Find where the given text appears and provide that cell's center as [x, y] coordinate. 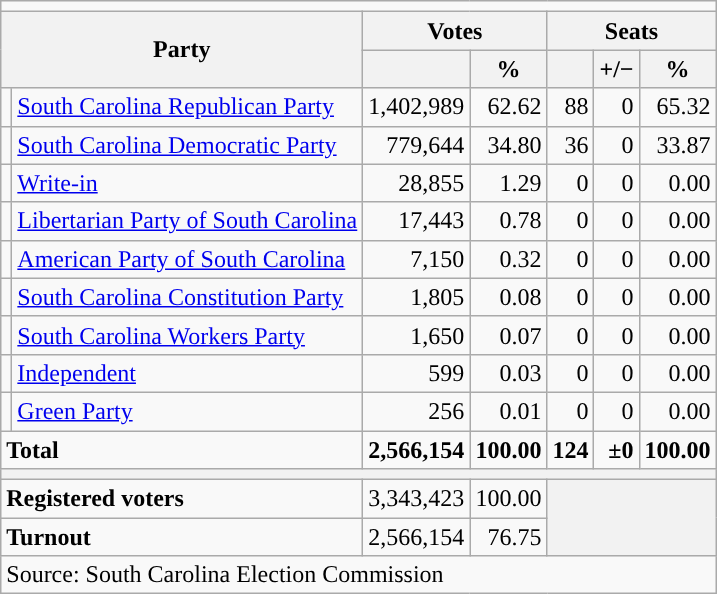
0.07 [508, 335]
Independent [188, 373]
17,443 [416, 221]
0.78 [508, 221]
1,402,989 [416, 107]
South Carolina Constitution Party [188, 297]
599 [416, 373]
3,343,423 [416, 499]
88 [570, 107]
Party [182, 50]
South Carolina Republican Party [188, 107]
South Carolina Democratic Party [188, 145]
0.32 [508, 259]
62.62 [508, 107]
28,855 [416, 183]
65.32 [678, 107]
1,805 [416, 297]
34.80 [508, 145]
779,644 [416, 145]
South Carolina Workers Party [188, 335]
+/− [616, 69]
Libertarian Party of South Carolina [188, 221]
1,650 [416, 335]
36 [570, 145]
Seats [632, 31]
0.03 [508, 373]
Write-in [188, 183]
Source: South Carolina Election Commission [358, 575]
124 [570, 449]
76.75 [508, 537]
American Party of South Carolina [188, 259]
256 [416, 411]
±0 [616, 449]
0.01 [508, 411]
0.08 [508, 297]
Total [182, 449]
7,150 [416, 259]
33.87 [678, 145]
1.29 [508, 183]
Green Party [188, 411]
Turnout [182, 537]
Votes [455, 31]
Registered voters [182, 499]
